Identify which cell holds the provided text, then report its (x, y) central coordinate. 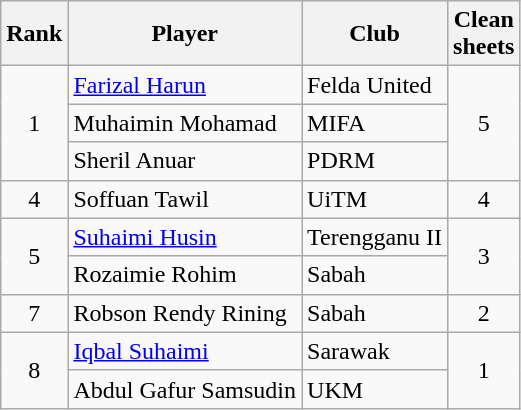
Robson Rendy Rining (185, 313)
Rank (34, 34)
Player (185, 34)
Iqbal Suhaimi (185, 351)
Soffuan Tawil (185, 199)
Sarawak (375, 351)
Sheril Anuar (185, 161)
Rozaimie Rohim (185, 275)
PDRM (375, 161)
Muhaimin Mohamad (185, 123)
Club (375, 34)
UKM (375, 389)
Farizal Harun (185, 85)
Clean sheets (484, 34)
Terengganu II (375, 237)
7 (34, 313)
MIFA (375, 123)
Suhaimi Husin (185, 237)
3 (484, 256)
8 (34, 370)
Abdul Gafur Samsudin (185, 389)
2 (484, 313)
UiTM (375, 199)
Felda United (375, 85)
